Output the [x, y] coordinate of the center of the cell containing the given text.  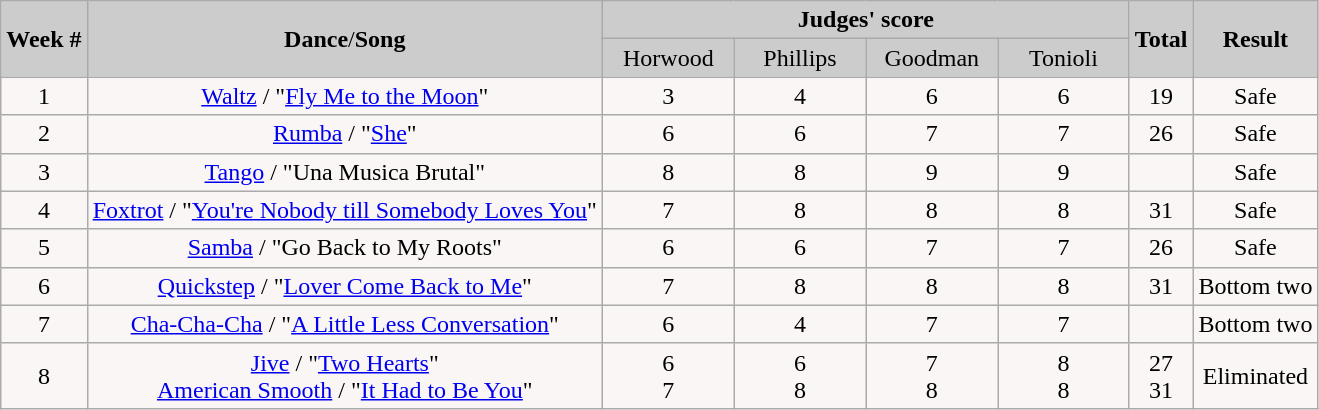
Result [1256, 39]
Eliminated [1256, 376]
Tonioli [1064, 58]
19 [1161, 96]
88 [1064, 376]
1 [44, 96]
Foxtrot / "You're Nobody till Somebody Loves You" [344, 210]
Quickstep / "Lover Come Back to Me" [344, 286]
Dance/Song [344, 39]
2 [44, 134]
68 [800, 376]
78 [932, 376]
5 [44, 248]
Week # [44, 39]
Judges' score [866, 20]
2731 [1161, 376]
Total [1161, 39]
Tango / "Una Musica Brutal" [344, 172]
Samba / "Go Back to My Roots" [344, 248]
Phillips [800, 58]
Waltz / "Fly Me to the Moon" [344, 96]
Horwood [668, 58]
Cha-Cha-Cha / "A Little Less Conversation" [344, 324]
Rumba / "She" [344, 134]
67 [668, 376]
Goodman [932, 58]
Jive / "Two Hearts"American Smooth / "It Had to Be You" [344, 376]
